Locate the cell with the specified text and output its (X, Y) center coordinate. 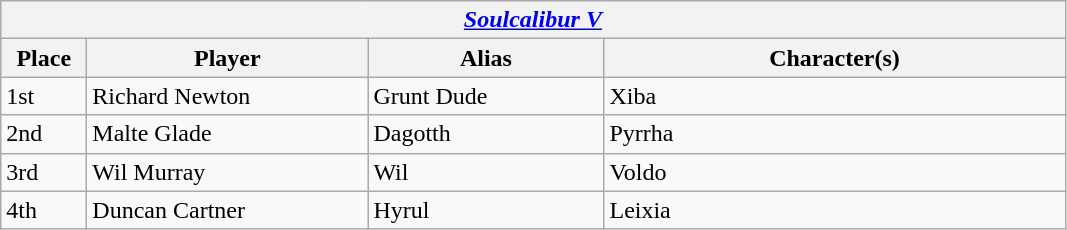
Wil Murray (228, 172)
Voldo (834, 172)
Soulcalibur V (533, 20)
4th (44, 210)
1st (44, 96)
Alias (486, 58)
Richard Newton (228, 96)
2nd (44, 134)
Place (44, 58)
Player (228, 58)
Pyrrha (834, 134)
Malte Glade (228, 134)
3rd (44, 172)
Duncan Cartner (228, 210)
Leixia (834, 210)
Xiba (834, 96)
Dagotth (486, 134)
Hyrul (486, 210)
Wil (486, 172)
Grunt Dude (486, 96)
Character(s) (834, 58)
